Find where the given text appears and provide that cell's center as (x, y) coordinate. 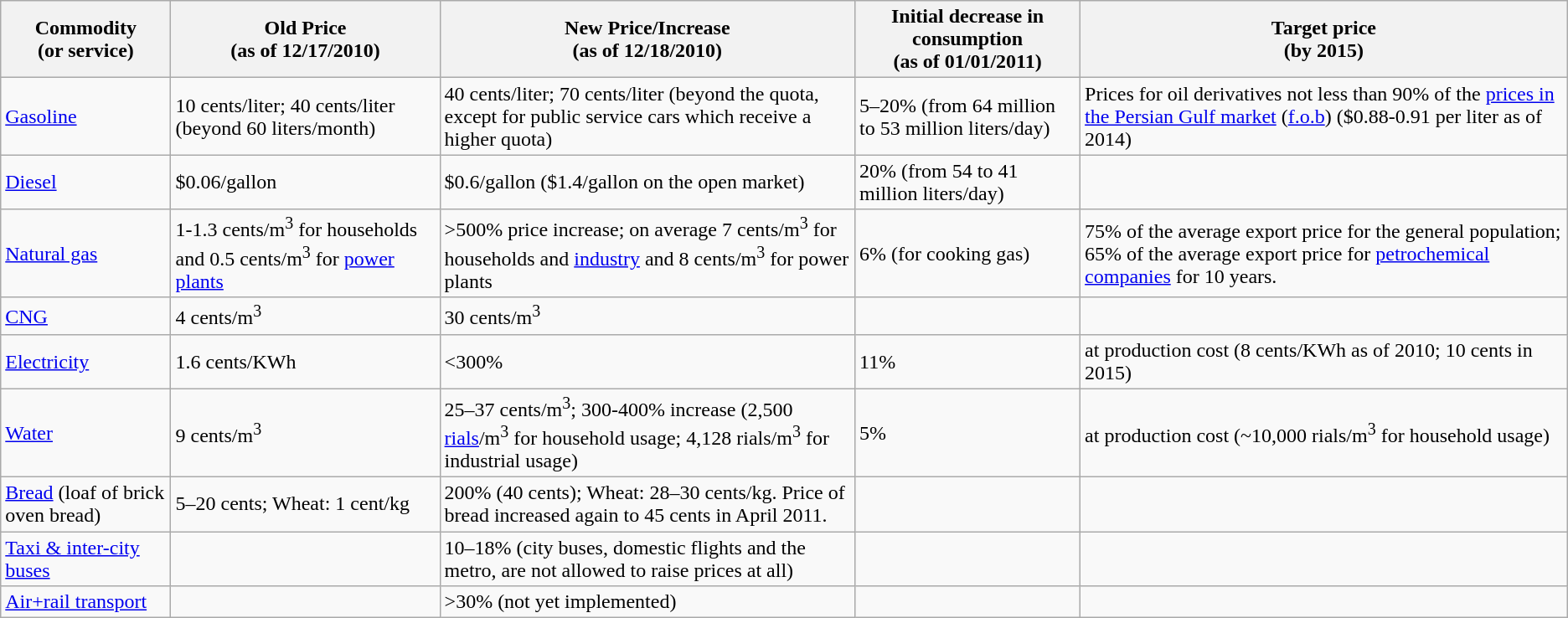
>500% price increase; on average 7 cents/m3 for households and industry and 8 cents/m3 for power plants (647, 253)
Prices for oil derivatives not less than 90% of the prices in the Persian Gulf market (f.o.b) ($0.88-0.91 per liter as of 2014) (1324, 116)
25–37 cents/m3; 300-400% increase (2,500 rials/m3 for household usage; 4,128 rials/m3 for industrial usage) (647, 434)
Commodity (or service) (85, 39)
Water (85, 434)
Old Price (as of 12/17/2010) (305, 39)
Initial decrease in consumption (as of 01/01/2011) (968, 39)
<300% (647, 362)
9 cents/m3 (305, 434)
Gasoline (85, 116)
5–20% (from 64 million to 53 million liters/day) (968, 116)
Target price(by 2015) (1324, 39)
75% of the average export price for the general population; 65% of the average export price for petrochemical companies for 10 years. (1324, 253)
New Price/Increase(as of 12/18/2010) (647, 39)
1.6 cents/KWh (305, 362)
at production cost (8 cents/KWh as of 2010; 10 cents in 2015) (1324, 362)
5% (968, 434)
10–18% (city buses, domestic flights and the metro, are not allowed to raise prices at all) (647, 559)
5–20 cents; Wheat: 1 cent/kg (305, 504)
$0.06/gallon (305, 183)
1-1.3 cents/m3 for households and 0.5 cents/m3 for power plants (305, 253)
$0.6/gallon ($1.4/gallon on the open market) (647, 183)
200% (40 cents); Wheat: 28–30 cents/kg. Price of bread increased again to 45 cents in April 2011. (647, 504)
Air+rail transport (85, 602)
4 cents/m3 (305, 317)
>30% (not yet implemented) (647, 602)
CNG (85, 317)
6% (for cooking gas) (968, 253)
Diesel (85, 183)
11% (968, 362)
Electricity (85, 362)
at production cost (~10,000 rials/m3 for household usage) (1324, 434)
20% (from 54 to 41 million liters/day) (968, 183)
Bread (loaf of brick oven bread) (85, 504)
Natural gas (85, 253)
10 cents/liter; 40 cents/liter (beyond 60 liters/month) (305, 116)
30 cents/m3 (647, 317)
Taxi & inter-city buses (85, 559)
40 cents/liter; 70 cents/liter (beyond the quota, except for public service cars which receive a higher quota) (647, 116)
